Search for the cell housing the specified text and yield its [x, y] center coordinate. 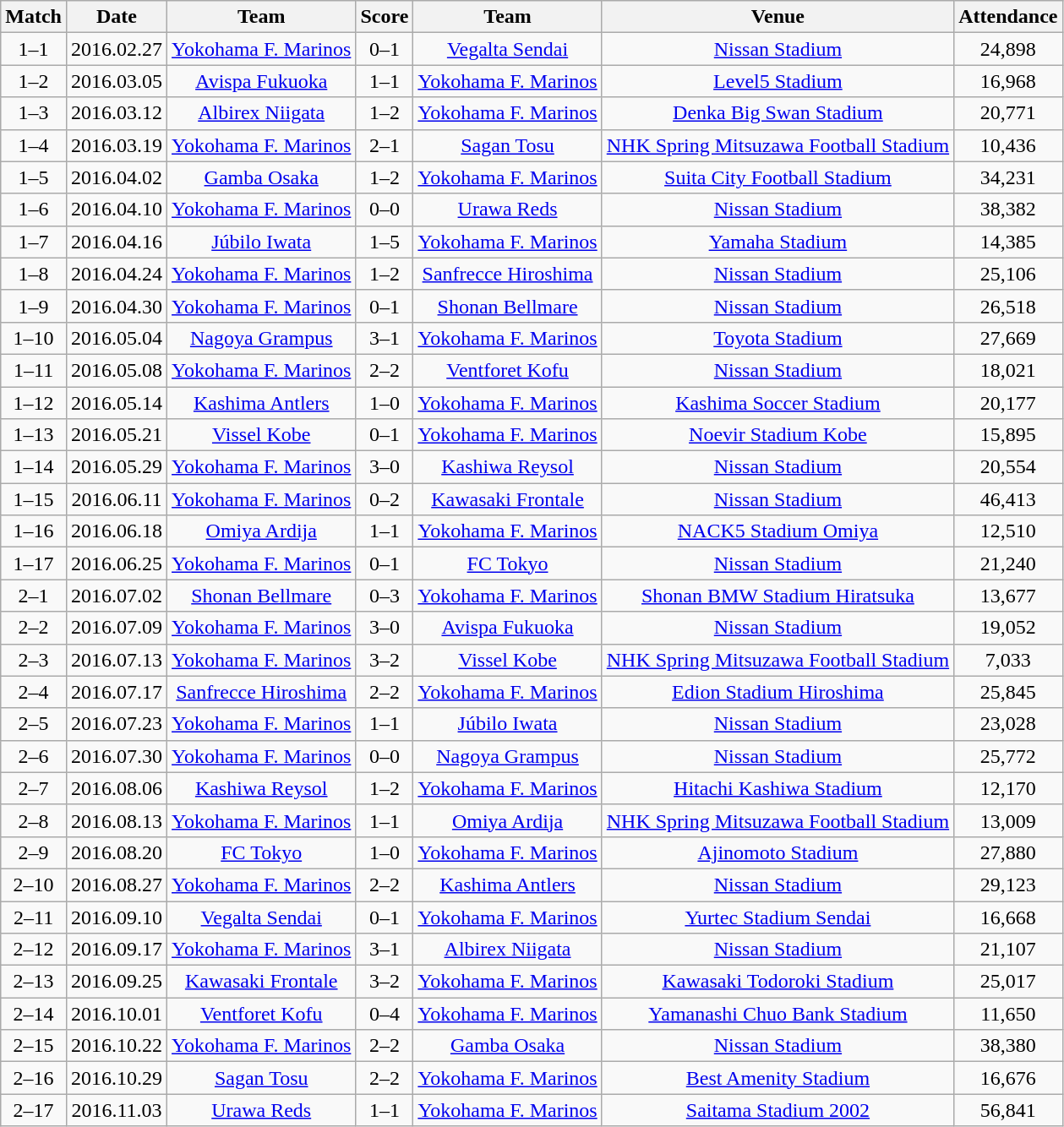
25,845 [1008, 692]
27,669 [1008, 338]
2–12 [34, 950]
Saitama Stadium 2002 [778, 1110]
Match [34, 17]
Edion Stadium Hiroshima [778, 692]
2016.03.19 [117, 145]
2016.08.13 [117, 820]
2–17 [34, 1110]
2016.11.03 [117, 1110]
Toyota Stadium [778, 338]
2–15 [34, 1046]
0–3 [385, 596]
2016.10.22 [117, 1046]
1–3 [34, 113]
2016.08.27 [117, 885]
18,021 [1008, 370]
Kawasaki Todoroki Stadium [778, 982]
14,385 [1008, 242]
Ajinomoto Stadium [778, 852]
2–7 [34, 788]
19,052 [1008, 628]
20,554 [1008, 467]
2–11 [34, 917]
16,968 [1008, 81]
21,107 [1008, 950]
2016.04.24 [117, 274]
10,436 [1008, 145]
1–10 [34, 338]
2016.02.27 [117, 49]
2016.05.08 [117, 370]
1–7 [34, 242]
21,240 [1008, 563]
Shonan BMW Stadium Hiratsuka [778, 596]
2016.09.10 [117, 917]
0–4 [385, 1014]
2016.03.12 [117, 113]
Venue [778, 17]
15,895 [1008, 435]
1–14 [34, 467]
16,676 [1008, 1078]
2016.08.06 [117, 788]
27,880 [1008, 852]
2016.07.09 [117, 628]
25,772 [1008, 756]
Yamaha Stadium [778, 242]
2016.06.18 [117, 531]
2–5 [34, 724]
20,771 [1008, 113]
Kashima Soccer Stadium [778, 403]
1–17 [34, 563]
2–3 [34, 660]
24,898 [1008, 49]
38,380 [1008, 1046]
NACK5 Stadium Omiya [778, 531]
Best Amenity Stadium [778, 1078]
2016.07.30 [117, 756]
Level5 Stadium [778, 81]
2016.08.20 [117, 852]
38,382 [1008, 210]
Denka Big Swan Stadium [778, 113]
2–14 [34, 1014]
2–6 [34, 756]
2–16 [34, 1078]
2016.06.25 [117, 563]
Hitachi Kashiwa Stadium [778, 788]
Yurtec Stadium Sendai [778, 917]
12,170 [1008, 788]
2016.05.21 [117, 435]
2–9 [34, 852]
11,650 [1008, 1014]
2016.07.13 [117, 660]
Attendance [1008, 17]
1–8 [34, 274]
1–4 [34, 145]
Noevir Stadium Kobe [778, 435]
2016.07.17 [117, 692]
16,668 [1008, 917]
2016.09.17 [117, 950]
Score [385, 17]
46,413 [1008, 499]
2016.07.23 [117, 724]
Suita City Football Stadium [778, 177]
2016.09.25 [117, 982]
2016.07.02 [117, 596]
2016.10.29 [117, 1078]
20,177 [1008, 403]
1–13 [34, 435]
2–13 [34, 982]
13,009 [1008, 820]
1–9 [34, 306]
25,017 [1008, 982]
2016.06.11 [117, 499]
2016.10.01 [117, 1014]
2–10 [34, 885]
1–15 [34, 499]
2016.03.05 [117, 81]
25,106 [1008, 274]
2016.04.30 [117, 306]
0–2 [385, 499]
12,510 [1008, 531]
56,841 [1008, 1110]
2016.05.14 [117, 403]
Date [117, 17]
2016.05.04 [117, 338]
26,518 [1008, 306]
2–8 [34, 820]
2–4 [34, 692]
13,677 [1008, 596]
1–16 [34, 531]
2016.04.02 [117, 177]
1–6 [34, 210]
1–11 [34, 370]
34,231 [1008, 177]
1–12 [34, 403]
2016.04.16 [117, 242]
Yamanashi Chuo Bank Stadium [778, 1014]
2016.04.10 [117, 210]
7,033 [1008, 660]
2016.05.29 [117, 467]
23,028 [1008, 724]
29,123 [1008, 885]
